Extract the (X, Y) coordinate from the center of the cell holding the provided text.  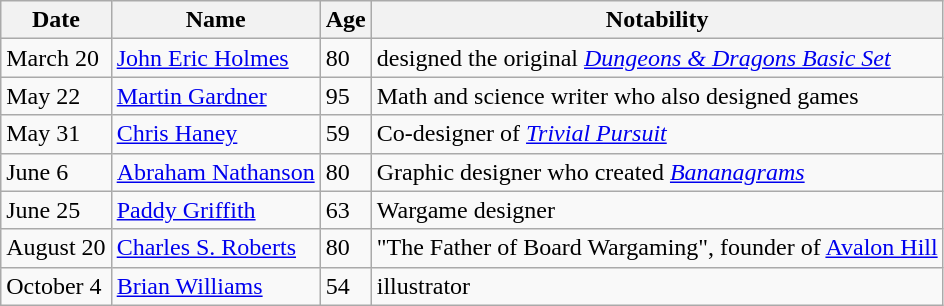
Notability (657, 20)
Abraham Nathanson (216, 172)
54 (346, 286)
Charles S. Roberts (216, 248)
Martin Gardner (216, 96)
Brian Williams (216, 286)
Paddy Griffith (216, 210)
Wargame designer (657, 210)
May 22 (56, 96)
John Eric Holmes (216, 58)
August 20 (56, 248)
June 25 (56, 210)
June 6 (56, 172)
March 20 (56, 58)
Chris Haney (216, 134)
illustrator (657, 286)
Name (216, 20)
"The Father of Board Wargaming", founder of Avalon Hill (657, 248)
Date (56, 20)
Co-designer of Trivial Pursuit (657, 134)
October 4 (56, 286)
designed the original Dungeons & Dragons Basic Set (657, 58)
63 (346, 210)
May 31 (56, 134)
Math and science writer who also designed games (657, 96)
59 (346, 134)
Graphic designer who created Bananagrams (657, 172)
95 (346, 96)
Age (346, 20)
